From the cell containing the given text, extract its center point as (x, y) coordinate. 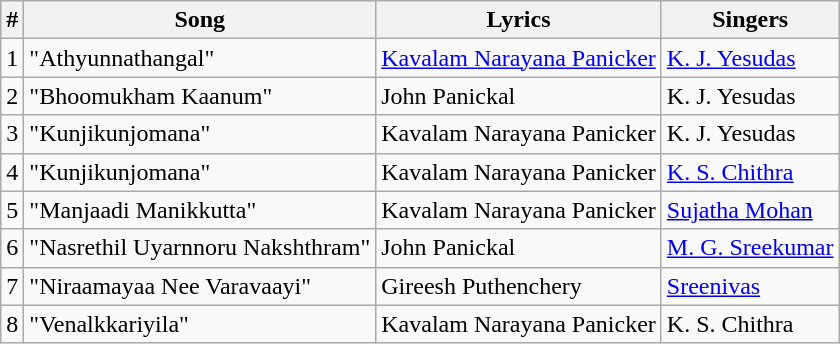
# (12, 20)
M. G. Sreekumar (750, 248)
4 (12, 172)
"Athyunnathangal" (200, 58)
Sreenivas (750, 286)
Sujatha Mohan (750, 210)
1 (12, 58)
Lyrics (519, 20)
8 (12, 324)
"Bhoomukham Kaanum" (200, 96)
"Venalkkariyila" (200, 324)
Singers (750, 20)
2 (12, 96)
5 (12, 210)
"Niraamayaa Nee Varavaayi" (200, 286)
Gireesh Puthenchery (519, 286)
"Nasrethil Uyarnnoru Nakshthram" (200, 248)
7 (12, 286)
6 (12, 248)
Song (200, 20)
"Manjaadi Manikkutta" (200, 210)
3 (12, 134)
